Search for the cell housing the specified text and yield its [x, y] center coordinate. 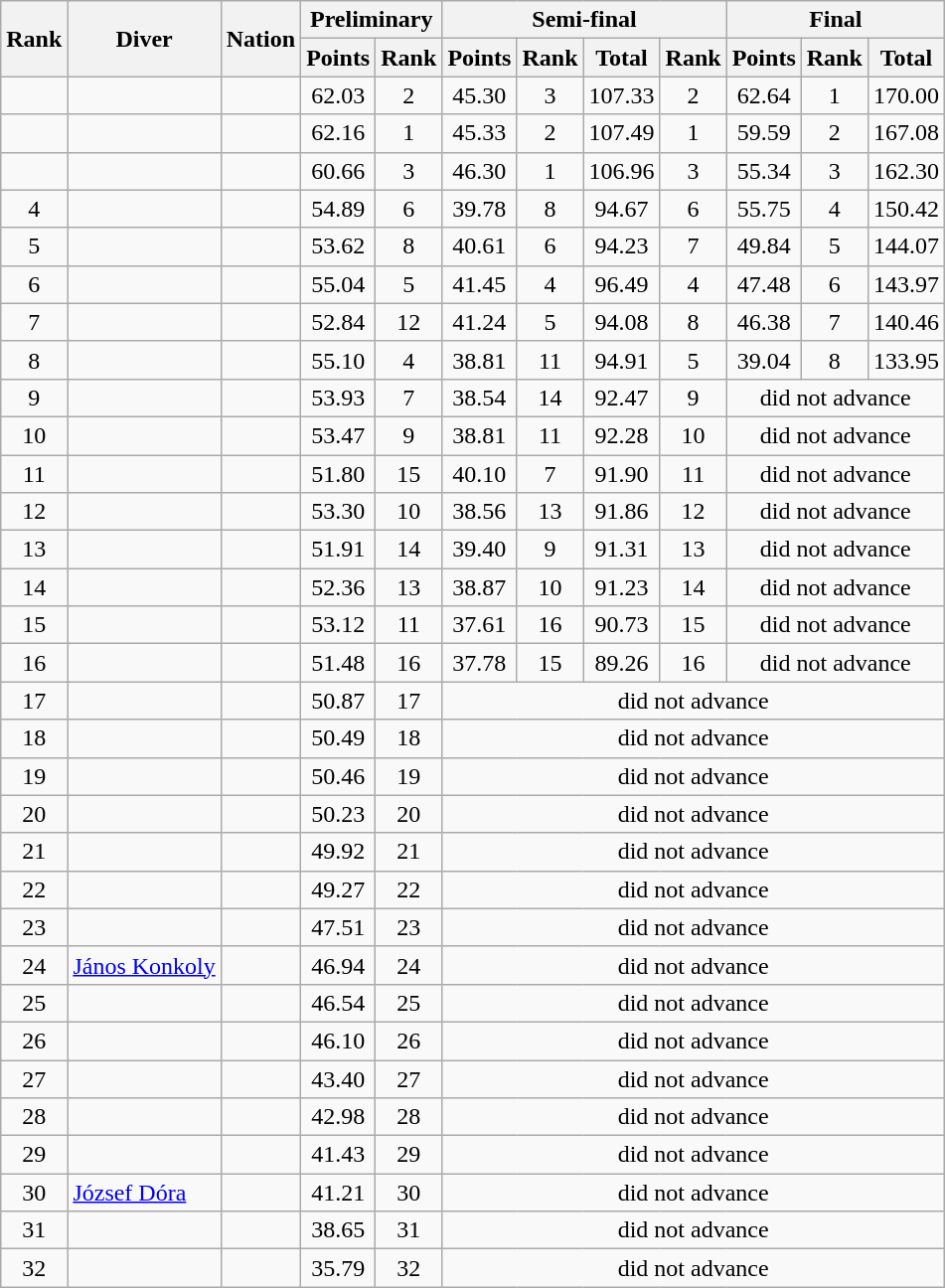
Final [835, 20]
91.86 [622, 512]
40.10 [479, 474]
133.95 [906, 360]
38.87 [479, 587]
55.04 [338, 284]
54.89 [338, 209]
42.98 [338, 1117]
41.24 [479, 322]
91.31 [622, 550]
143.97 [906, 284]
91.23 [622, 587]
94.08 [622, 322]
53.30 [338, 512]
40.61 [479, 246]
59.59 [763, 133]
45.30 [479, 95]
107.33 [622, 95]
50.49 [338, 738]
62.03 [338, 95]
38.65 [338, 1230]
Semi-final [584, 20]
94.23 [622, 246]
József Dóra [144, 1193]
53.62 [338, 246]
50.87 [338, 701]
92.47 [622, 398]
35.79 [338, 1268]
170.00 [906, 95]
45.33 [479, 133]
53.12 [338, 625]
52.84 [338, 322]
38.54 [479, 398]
38.56 [479, 512]
94.67 [622, 209]
46.94 [338, 965]
51.91 [338, 550]
41.21 [338, 1193]
51.48 [338, 663]
92.28 [622, 435]
37.61 [479, 625]
53.47 [338, 435]
55.75 [763, 209]
Preliminary [372, 20]
János Konkoly [144, 965]
50.46 [338, 776]
49.92 [338, 852]
47.48 [763, 284]
43.40 [338, 1078]
49.84 [763, 246]
50.23 [338, 814]
52.36 [338, 587]
90.73 [622, 625]
162.30 [906, 171]
91.90 [622, 474]
51.80 [338, 474]
106.96 [622, 171]
46.30 [479, 171]
46.10 [338, 1041]
62.64 [763, 95]
41.43 [338, 1155]
89.26 [622, 663]
41.45 [479, 284]
60.66 [338, 171]
Diver [144, 39]
167.08 [906, 133]
53.93 [338, 398]
37.78 [479, 663]
62.16 [338, 133]
107.49 [622, 133]
39.40 [479, 550]
150.42 [906, 209]
49.27 [338, 889]
94.91 [622, 360]
55.34 [763, 171]
96.49 [622, 284]
55.10 [338, 360]
46.38 [763, 322]
Nation [260, 39]
46.54 [338, 1003]
140.46 [906, 322]
39.04 [763, 360]
39.78 [479, 209]
47.51 [338, 927]
144.07 [906, 246]
